From the cell containing the given text, extract its center point as (x, y) coordinate. 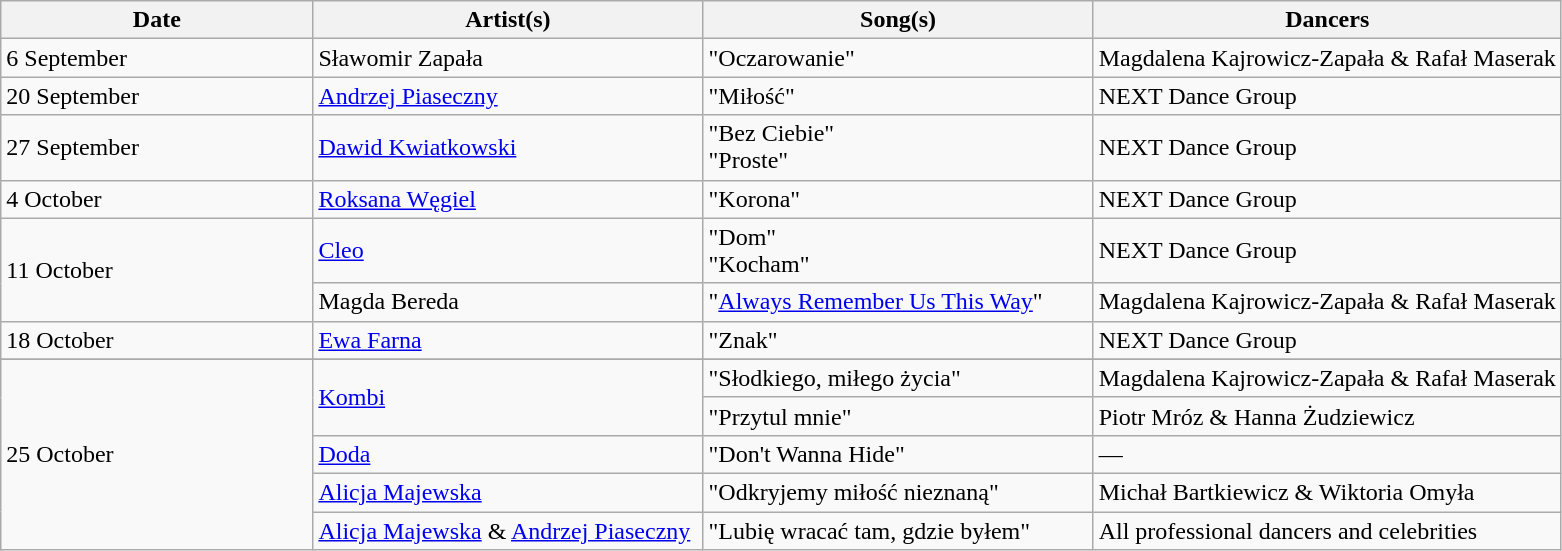
Piotr Mróz & Hanna Żudziewicz (1327, 416)
"Bez Ciebie""Proste" (898, 148)
25 October (157, 454)
"Don't Wanna Hide" (898, 454)
27 September (157, 148)
"Dom""Kocham" (898, 250)
Dawid Kwiatkowski (508, 148)
Sławomir Zapała (508, 58)
Alicja Majewska & Andrzej Piaseczny (508, 531)
"Znak" (898, 340)
11 October (157, 270)
"Oczarowanie" (898, 58)
20 September (157, 96)
Dancers (1327, 20)
Cleo (508, 250)
Doda (508, 454)
Artist(s) (508, 20)
Michał Bartkiewicz & Wiktoria Omyła (1327, 492)
"Always Remember Us This Way" (898, 302)
Magda Bereda (508, 302)
Date (157, 20)
"Przytul mnie" (898, 416)
Andrzej Piaseczny (508, 96)
"Miłość" (898, 96)
All professional dancers and celebrities (1327, 531)
Ewa Farna (508, 340)
— (1327, 454)
Roksana Węgiel (508, 199)
Song(s) (898, 20)
"Słodkiego, miłego życia" (898, 378)
"Odkryjemy miłość nieznaną" (898, 492)
"Lubię wracać tam, gdzie byłem" (898, 531)
"Korona" (898, 199)
6 September (157, 58)
18 October (157, 340)
4 October (157, 199)
Alicja Majewska (508, 492)
Kombi (508, 397)
